Detect which cell encompasses the target text, then output its [X, Y] center coordinate. 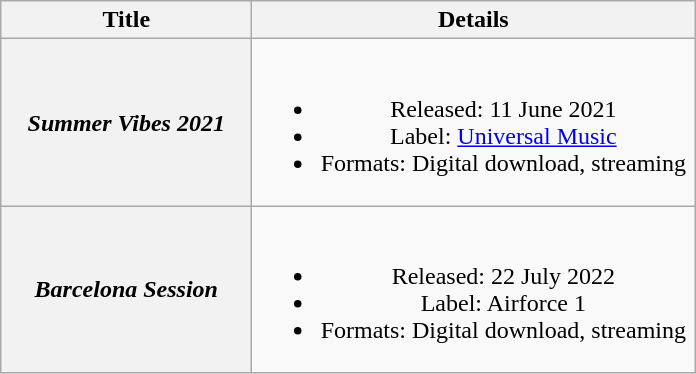
Released: 22 July 2022Label: Airforce 1Formats: Digital download, streaming [474, 290]
Title [126, 20]
Summer Vibes 2021 [126, 122]
Details [474, 20]
Barcelona Session [126, 290]
Released: 11 June 2021Label: Universal MusicFormats: Digital download, streaming [474, 122]
